Capture the cell that displays the provided text and extract its [x, y] central coordinate. 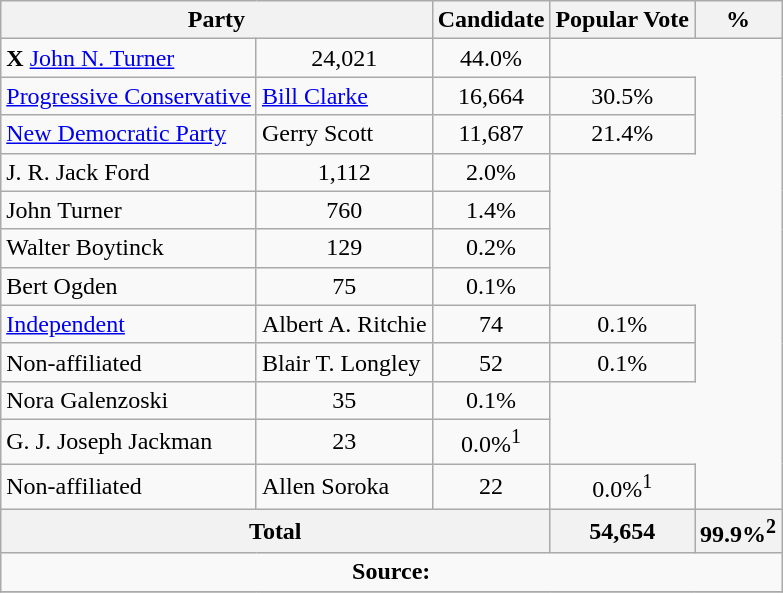
54,654 [622, 532]
11,687 [491, 134]
16,664 [491, 96]
Blair T. Longley [344, 362]
X John N. Turner [129, 58]
1,112 [344, 172]
74 [491, 324]
Progressive Conservative [129, 96]
% [738, 20]
Allen Soroka [344, 486]
30.5% [622, 96]
52 [491, 362]
Total [276, 532]
J. R. Jack Ford [129, 172]
Bill Clarke [344, 96]
23 [344, 442]
21.4% [622, 134]
22 [491, 486]
G. J. Joseph Jackman [129, 442]
John Turner [129, 210]
2.0% [491, 172]
760 [344, 210]
0.2% [491, 248]
99.9%2 [738, 532]
1.4% [491, 210]
24,021 [344, 58]
Party [216, 20]
75 [344, 286]
Source: [392, 572]
Gerry Scott [344, 134]
Albert A. Ritchie [344, 324]
Candidate [491, 20]
Popular Vote [622, 20]
35 [344, 400]
Walter Boytinck [129, 248]
Nora Galenzoski [129, 400]
Bert Ogden [129, 286]
New Democratic Party [129, 134]
Independent [129, 324]
44.0% [491, 58]
129 [344, 248]
